Provide the [X, Y] coordinate of the cell's center where the given text is located.  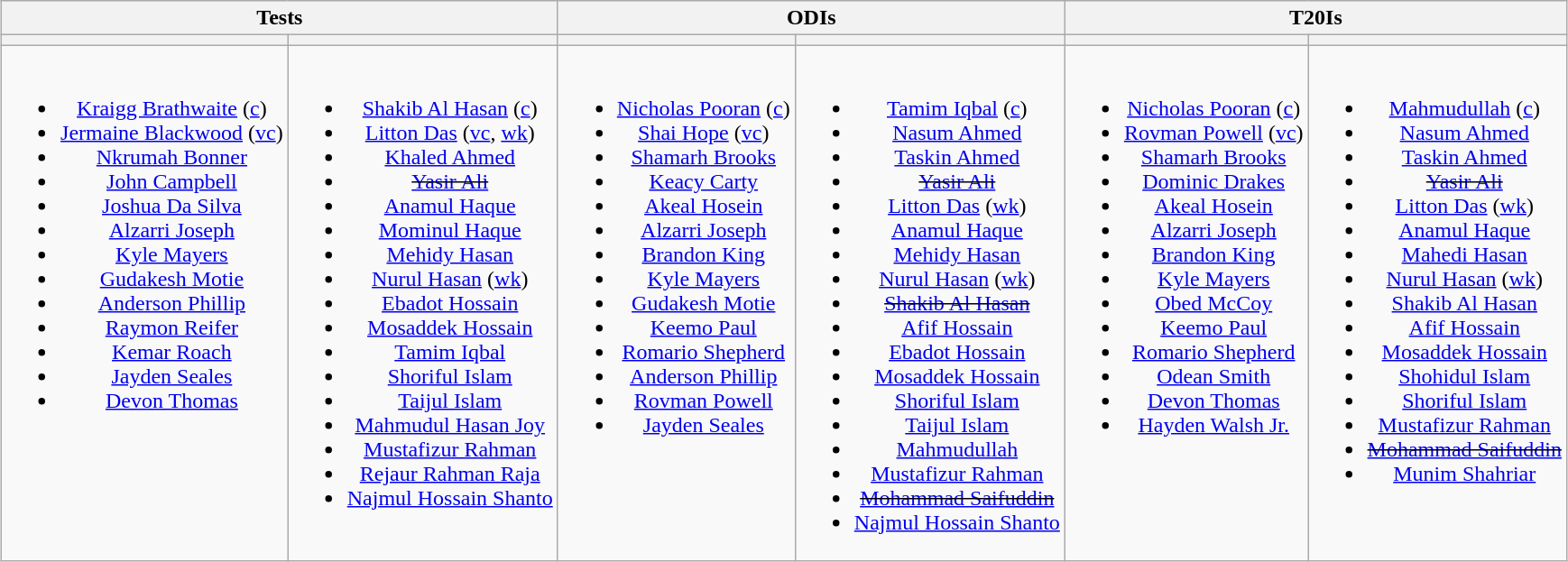
ODIs [811, 18]
Tests [280, 18]
T20Is [1315, 18]
